Provide the (x, y) coordinate of the cell's center where the given text is located.  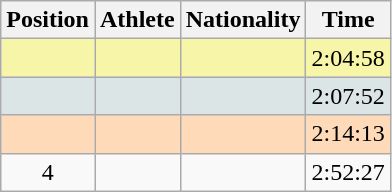
4 (48, 172)
2:04:58 (348, 58)
Time (348, 20)
Position (48, 20)
2:14:13 (348, 134)
2:07:52 (348, 96)
Athlete (137, 20)
Nationality (243, 20)
2:52:27 (348, 172)
